Output the [x, y] coordinate of the center of the cell containing the given text.  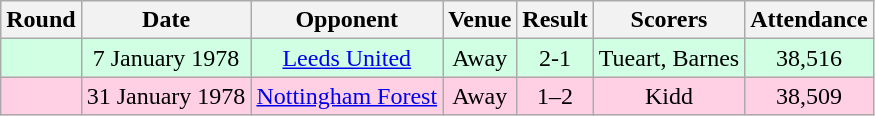
Scorers [669, 20]
2-1 [555, 58]
Leeds United [347, 58]
31 January 1978 [166, 96]
Attendance [809, 20]
Round [41, 20]
Tueart, Barnes [669, 58]
38,516 [809, 58]
Nottingham Forest [347, 96]
Opponent [347, 20]
Date [166, 20]
1–2 [555, 96]
Venue [480, 20]
38,509 [809, 96]
7 January 1978 [166, 58]
Kidd [669, 96]
Result [555, 20]
